Find where the given text appears and provide that cell's center as (x, y) coordinate. 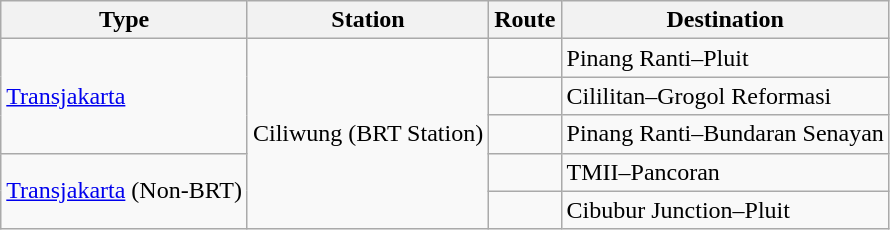
TMII–Pancoran (725, 172)
Station (368, 20)
Route (525, 20)
Cililitan–Grogol Reformasi (725, 96)
Cibubur Junction–Pluit (725, 210)
Pinang Ranti–Pluit (725, 58)
Ciliwung (BRT Station) (368, 134)
Type (124, 20)
Transjakarta (124, 96)
Destination (725, 20)
Transjakarta (Non-BRT) (124, 191)
Pinang Ranti–Bundaran Senayan (725, 134)
